Detect which cell encompasses the target text, then output its (x, y) center coordinate. 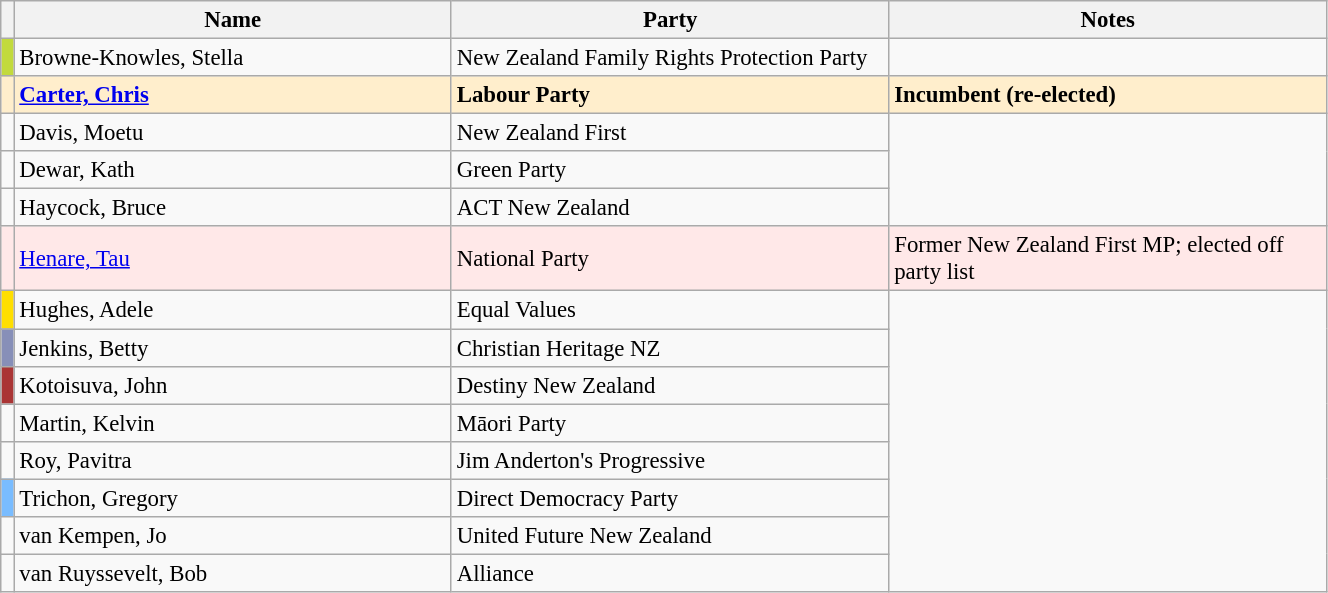
New Zealand First (670, 133)
Roy, Pavitra (232, 460)
Direct Democracy Party (670, 498)
Notes (1108, 20)
Alliance (670, 573)
Jenkins, Betty (232, 348)
Labour Party (670, 95)
van Kempen, Jo (232, 536)
New Zealand Family Rights Protection Party (670, 58)
Name (232, 20)
Browne-Knowles, Stella (232, 58)
Davis, Moetu (232, 133)
Kotoisuva, John (232, 385)
Christian Heritage NZ (670, 348)
National Party (670, 258)
Equal Values (670, 310)
Haycock, Bruce (232, 208)
ACT New Zealand (670, 208)
Carter, Chris (232, 95)
Jim Anderton's Progressive (670, 460)
Martin, Kelvin (232, 423)
Trichon, Gregory (232, 498)
Former New Zealand First MP; elected off party list (1108, 258)
Green Party (670, 170)
Henare, Tau (232, 258)
Incumbent (re-elected) (1108, 95)
Māori Party (670, 423)
Dewar, Kath (232, 170)
Hughes, Adele (232, 310)
van Ruyssevelt, Bob (232, 573)
Destiny New Zealand (670, 385)
Party (670, 20)
United Future New Zealand (670, 536)
